Determine the (x, y) coordinate at the center of the cell enclosing the given text.  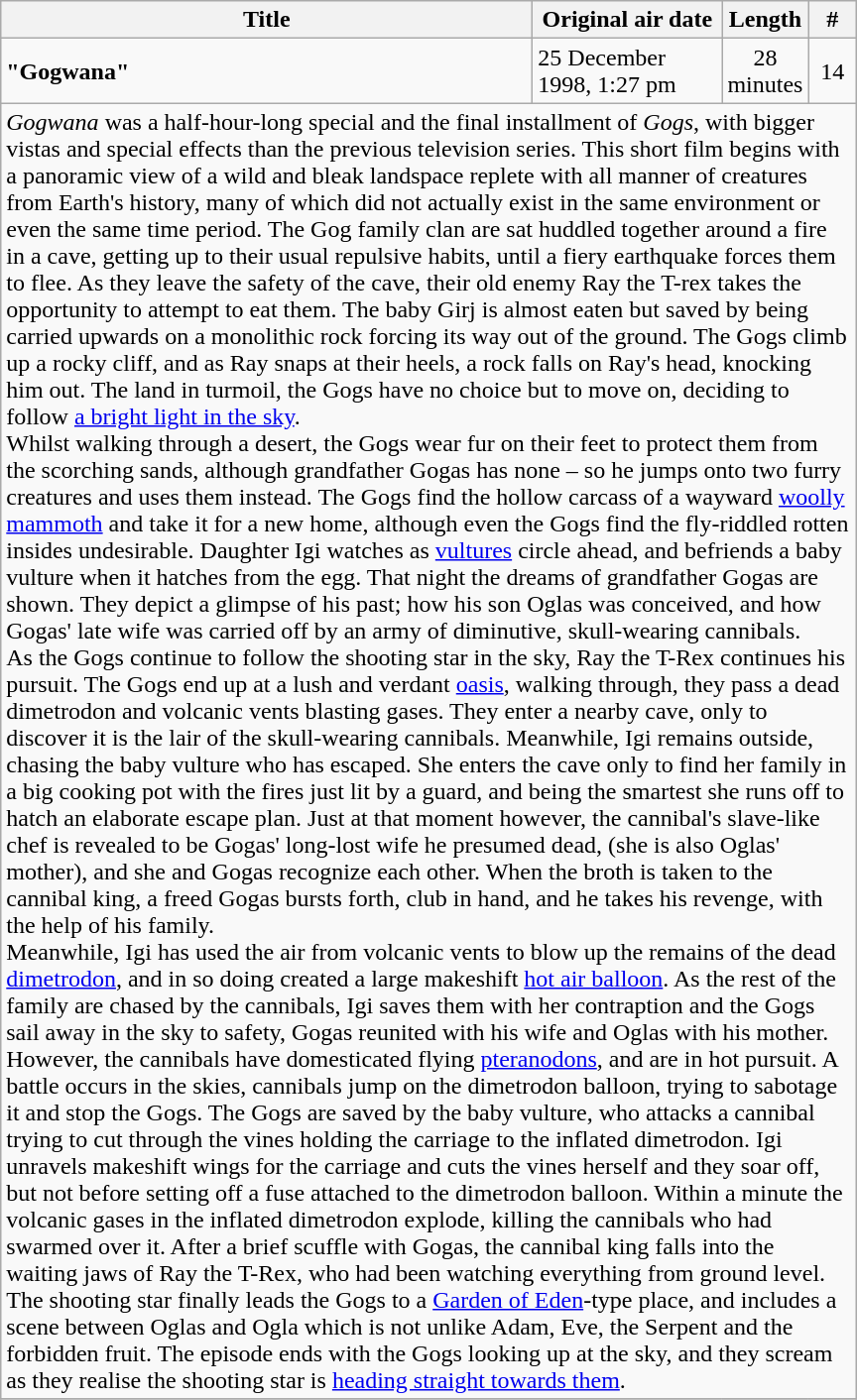
25 December 1998, 1:27 pm (627, 71)
# (833, 20)
Original air date (627, 20)
Title (267, 20)
14 (833, 71)
28 minutes (766, 71)
Length (766, 20)
"Gogwana" (267, 71)
